Return (X, Y) of the center of cell containing provided text 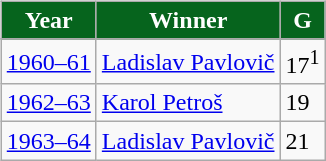
G (302, 20)
1960–61 (48, 62)
Winner (188, 20)
21 (302, 141)
1962–63 (48, 103)
19 (302, 103)
1963–64 (48, 141)
Karol Petroš (188, 103)
171 (302, 62)
Year (48, 20)
